Provide the [x, y] coordinate of the cell's center where the given text is located.  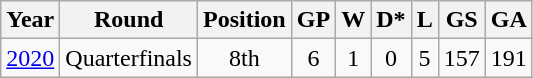
W [354, 20]
1 [354, 58]
2020 [30, 58]
Quarterfinals [129, 58]
6 [313, 58]
Round [129, 20]
L [424, 20]
0 [391, 58]
157 [462, 58]
GS [462, 20]
5 [424, 58]
D* [391, 20]
Year [30, 20]
191 [508, 58]
GP [313, 20]
GA [508, 20]
8th [244, 58]
Position [244, 20]
